For the text-containing cell, return its midpoint in (X, Y) coordinate format. 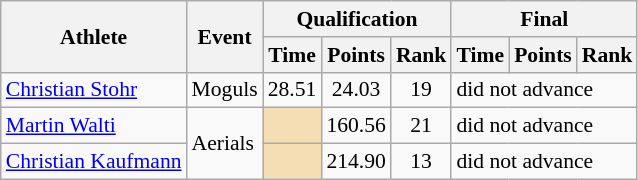
Qualification (358, 19)
Event (225, 36)
28.51 (292, 90)
21 (422, 126)
Final (544, 19)
160.56 (356, 126)
24.03 (356, 90)
13 (422, 162)
Athlete (94, 36)
Christian Kaufmann (94, 162)
Martin Walti (94, 126)
214.90 (356, 162)
Moguls (225, 90)
Christian Stohr (94, 90)
19 (422, 90)
Aerials (225, 144)
